Return (x, y) of the center of cell containing provided text 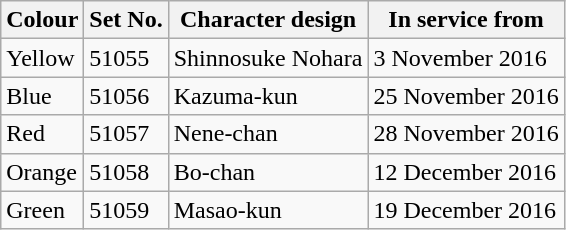
Set No. (126, 20)
Red (42, 134)
51056 (126, 96)
51058 (126, 172)
19 December 2016 (466, 210)
In service from (466, 20)
Orange (42, 172)
Kazuma-kun (268, 96)
28 November 2016 (466, 134)
Colour (42, 20)
Bo-chan (268, 172)
Yellow (42, 58)
3 November 2016 (466, 58)
Green (42, 210)
Shinnosuke Nohara (268, 58)
51057 (126, 134)
Blue (42, 96)
51055 (126, 58)
Nene-chan (268, 134)
25 November 2016 (466, 96)
51059 (126, 210)
Masao-kun (268, 210)
12 December 2016 (466, 172)
Character design (268, 20)
